Return the (x, y) coordinate for the center point of the cell that contains the specified text.  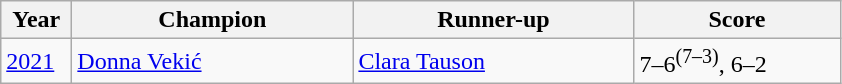
Clara Tauson (494, 62)
2021 (36, 62)
Score (737, 20)
Champion (212, 20)
Donna Vekić (212, 62)
Year (36, 20)
7–6(7–3), 6–2 (737, 62)
Runner-up (494, 20)
